From the cell containing the given text, extract its center point as [X, Y] coordinate. 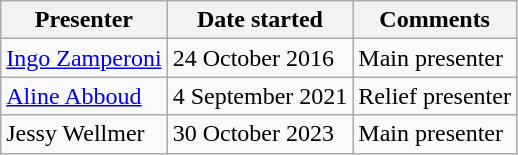
Aline Abboud [84, 96]
30 October 2023 [260, 134]
Relief presenter [435, 96]
24 October 2016 [260, 58]
4 September 2021 [260, 96]
Presenter [84, 20]
Comments [435, 20]
Date started [260, 20]
Jessy Wellmer [84, 134]
Ingo Zamperoni [84, 58]
